Output the (x, y) coordinate of the center of the cell containing the given text.  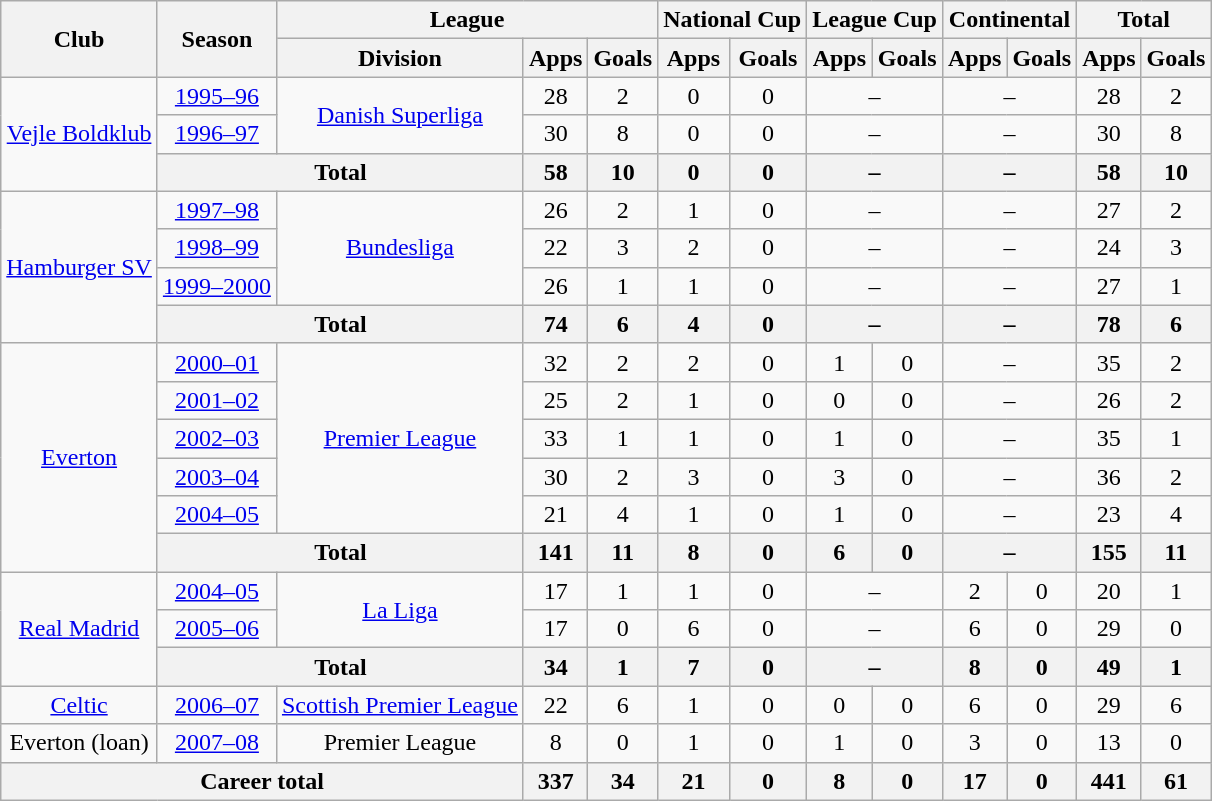
74 (555, 324)
2003–04 (216, 477)
7 (694, 667)
1995–96 (216, 96)
1997–98 (216, 210)
League (466, 20)
League Cup (875, 20)
Vejle Boldklub (80, 134)
23 (1109, 515)
Everton (80, 457)
Continental (1009, 20)
61 (1176, 781)
1998–99 (216, 248)
33 (555, 438)
La Liga (400, 610)
Club (80, 39)
2000–01 (216, 362)
24 (1109, 248)
Danish Superliga (400, 115)
2005–06 (216, 629)
78 (1109, 324)
Real Madrid (80, 629)
Bundesliga (400, 248)
25 (555, 400)
337 (555, 781)
Career total (262, 781)
32 (555, 362)
36 (1109, 477)
2002–03 (216, 438)
2006–07 (216, 705)
Celtic (80, 705)
2007–08 (216, 743)
Season (216, 39)
49 (1109, 667)
155 (1109, 553)
141 (555, 553)
1996–97 (216, 134)
Division (400, 58)
20 (1109, 591)
National Cup (732, 20)
1999–2000 (216, 286)
Hamburger SV (80, 267)
Scottish Premier League (400, 705)
441 (1109, 781)
2001–02 (216, 400)
13 (1109, 743)
Everton (loan) (80, 743)
